Return (X, Y) of the center of cell containing provided text 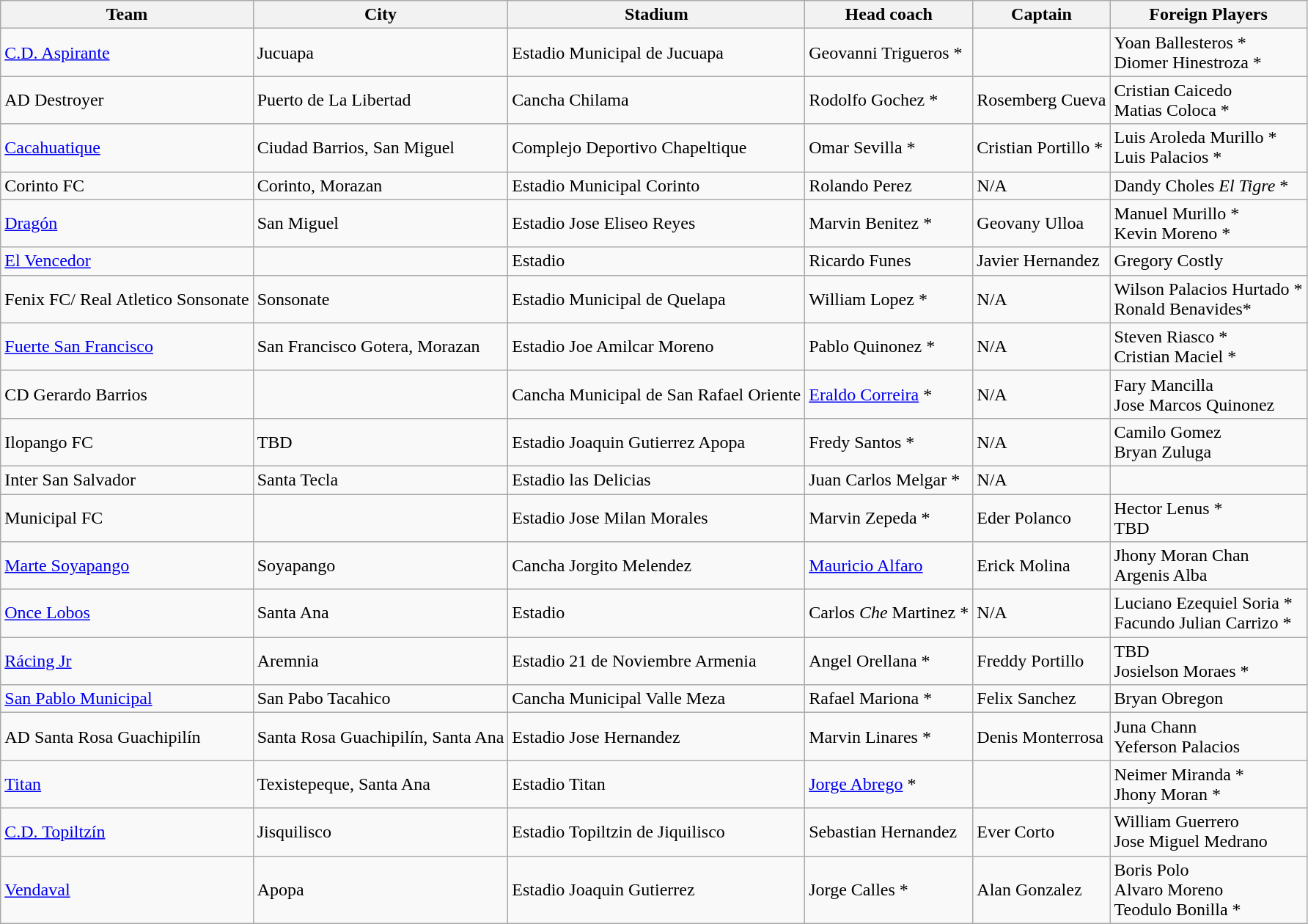
Estadio Titan (657, 785)
Estadio Joaquin Gutierrez Apopa (657, 441)
Denis Monterrosa (1041, 736)
Sebastian Hernandez (889, 832)
Erick Molina (1041, 566)
Texistepeque, Santa Ana (381, 785)
Geovanni Trigueros * (889, 53)
Inter San Salvador (127, 480)
Ilopango FC (127, 441)
C.D. Topiltzín (127, 832)
Ever Corto (1041, 832)
Estadio Topiltzin de Jiquilisco (657, 832)
Wilson Palacios Hurtado * Ronald Benavides* (1208, 299)
Ciudad Barrios, San Miguel (381, 148)
Estadio Municipal de Jucuapa (657, 53)
Head coach (889, 15)
Ricardo Funes (889, 261)
Freddy Portillo (1041, 661)
Santa Rosa Guachipilín, Santa Ana (381, 736)
El Vencedor (127, 261)
Carlos Che Martinez * (889, 613)
Angel Orellana * (889, 661)
Eraldo Correira * (889, 395)
Estadio las Delicias (657, 480)
Yoan Ballesteros * Diomer Hinestroza * (1208, 53)
Fary Mancilla Jose Marcos Quinonez (1208, 395)
TBD Josielson Moraes * (1208, 661)
Soyapango (381, 566)
Foreign Players (1208, 15)
Felix Sanchez (1041, 699)
Once Lobos (127, 613)
Marvin Linares * (889, 736)
Corinto FC (127, 186)
Jucuapa (381, 53)
Rafael Mariona * (889, 699)
Jorge Abrego * (889, 785)
CD Gerardo Barrios (127, 395)
Complejo Deportivo Chapeltique (657, 148)
Cristian Portillo * (1041, 148)
Luciano Ezequiel Soria * Facundo Julian Carrizo * (1208, 613)
Jhony Moran Chan Argenis Alba (1208, 566)
Estadio Jose Hernandez (657, 736)
Javier Hernandez (1041, 261)
Estadio Municipal Corinto (657, 186)
Stadium (657, 15)
Vendaval (127, 890)
Boris Polo Alvaro Moreno Teodulo Bonilla * (1208, 890)
Jisquilisco (381, 832)
Rolando Perez (889, 186)
Juan Carlos Melgar * (889, 480)
Team (127, 15)
Estadio Municipal de Quelapa (657, 299)
Estadio Joe Amilcar Moreno (657, 346)
Cancha Municipal de San Rafael Oriente (657, 395)
William Lopez * (889, 299)
Estadio 21 de Noviembre Armenia (657, 661)
Santa Ana (381, 613)
Estadio Jose Milan Morales (657, 518)
San Pabo Tacahico (381, 699)
Cristian Caicedo Matias Coloca * (1208, 100)
City (381, 15)
Puerto de La Libertad (381, 100)
Steven Riasco * Cristian Maciel * (1208, 346)
San Miguel (381, 223)
Manuel Murillo * Kevin Moreno * (1208, 223)
Rácing Jr (127, 661)
Corinto, Morazan (381, 186)
Municipal FC (127, 518)
AD Santa Rosa Guachipilín (127, 736)
Marte Soyapango (127, 566)
Geovany Ulloa (1041, 223)
AD Destroyer (127, 100)
William Guerrero Jose Miguel Medrano (1208, 832)
Dragón (127, 223)
Sonsonate (381, 299)
Cancha Municipal Valle Meza (657, 699)
Rosemberg Cueva (1041, 100)
Neimer Miranda * Jhony Moran * (1208, 785)
Fuerte San Francisco (127, 346)
Alan Gonzalez (1041, 890)
C.D. Aspirante (127, 53)
Fredy Santos * (889, 441)
Titan (127, 785)
San Pablo Municipal (127, 699)
Mauricio Alfaro (889, 566)
Marvin Benitez * (889, 223)
Gregory Costly (1208, 261)
Estadio Joaquin Gutierrez (657, 890)
Cancha Jorgito Melendez (657, 566)
Estadio Jose Eliseo Reyes (657, 223)
Eder Polanco (1041, 518)
Juna Chann Yeferson Palacios (1208, 736)
Camilo Gomez Bryan Zuluga (1208, 441)
Hector Lenus * TBD (1208, 518)
Bryan Obregon (1208, 699)
San Francisco Gotera, Morazan (381, 346)
TBD (381, 441)
Aremnia (381, 661)
Cacahuatique (127, 148)
Pablo Quinonez * (889, 346)
Fenix FC/ Real Atletico Sonsonate (127, 299)
Cancha Chilama (657, 100)
Jorge Calles * (889, 890)
Captain (1041, 15)
Apopa (381, 890)
Rodolfo Gochez * (889, 100)
Luis Aroleda Murillo * Luis Palacios * (1208, 148)
Marvin Zepeda * (889, 518)
Dandy Choles El Tigre * (1208, 186)
Santa Tecla (381, 480)
Omar Sevilla * (889, 148)
